From the cell containing the given text, extract its center point as (x, y) coordinate. 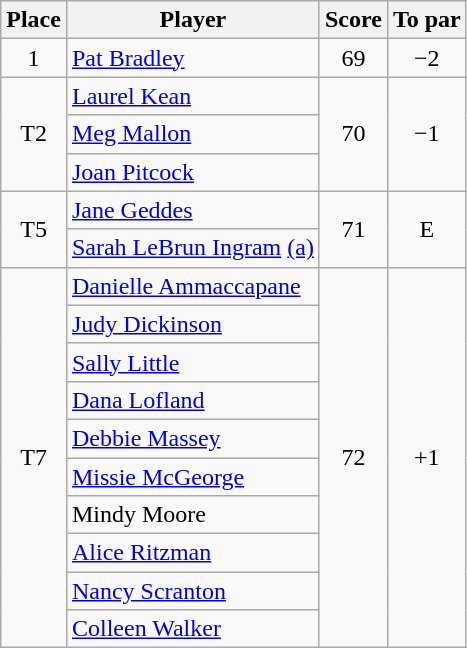
Missie McGeorge (192, 477)
Colleen Walker (192, 629)
Nancy Scranton (192, 591)
To par (426, 20)
Place (34, 20)
−2 (426, 58)
1 (34, 58)
Sarah LeBrun Ingram (a) (192, 248)
72 (353, 458)
Player (192, 20)
Mindy Moore (192, 515)
Debbie Massey (192, 438)
Dana Lofland (192, 400)
T5 (34, 229)
Meg Mallon (192, 134)
71 (353, 229)
Danielle Ammaccapane (192, 286)
E (426, 229)
+1 (426, 458)
Alice Ritzman (192, 553)
Joan Pitcock (192, 172)
70 (353, 134)
−1 (426, 134)
Sally Little (192, 362)
T7 (34, 458)
Pat Bradley (192, 58)
T2 (34, 134)
Score (353, 20)
Laurel Kean (192, 96)
Judy Dickinson (192, 324)
Jane Geddes (192, 210)
69 (353, 58)
